Extract the [x, y] coordinate from the center of the cell holding the provided text.  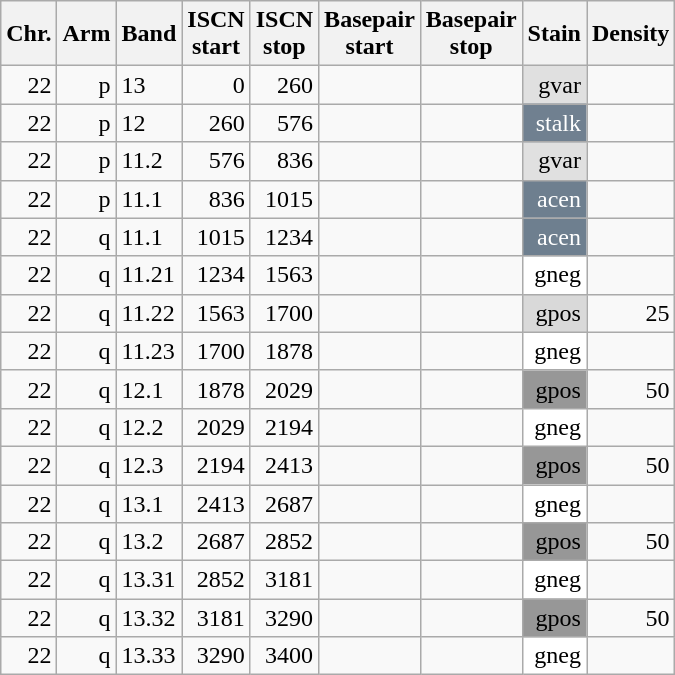
11.2 [149, 161]
Stain [554, 34]
Arm [86, 34]
25 [630, 313]
Band [149, 34]
ISCNstop [284, 34]
11.22 [149, 313]
Chr. [29, 34]
stalk [554, 123]
12.3 [149, 465]
13 [149, 85]
11.23 [149, 351]
Basepairstop [471, 34]
Density [630, 34]
0 [216, 85]
11.21 [149, 275]
12 [149, 123]
13.31 [149, 580]
13.33 [149, 656]
13.2 [149, 542]
12.1 [149, 389]
13.1 [149, 503]
Basepairstart [370, 34]
ISCNstart [216, 34]
12.2 [149, 427]
3400 [284, 656]
13.32 [149, 618]
